Provide the [X, Y] coordinate of the cell's center where the given text is located.  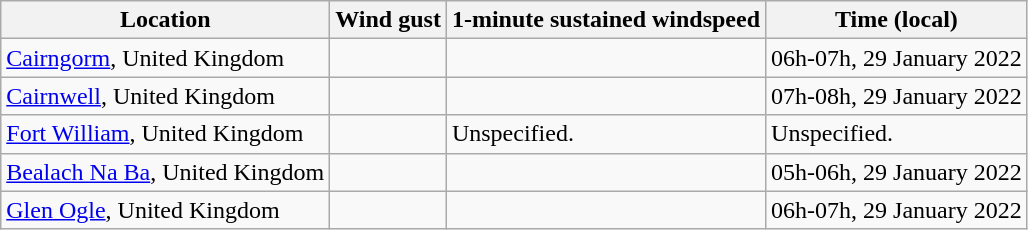
Cairnwell, United Kingdom [166, 96]
07h-08h, 29 January 2022 [897, 96]
05h-06h, 29 January 2022 [897, 172]
Time (local) [897, 20]
Location [166, 20]
Fort William, United Kingdom [166, 134]
1-minute sustained windspeed [606, 20]
Cairngorm, United Kingdom [166, 58]
Wind gust [388, 20]
Glen Ogle, United Kingdom [166, 210]
Bealach Na Ba, United Kingdom [166, 172]
